Provide the (x, y) coordinate of the cell's center where the given text is located.  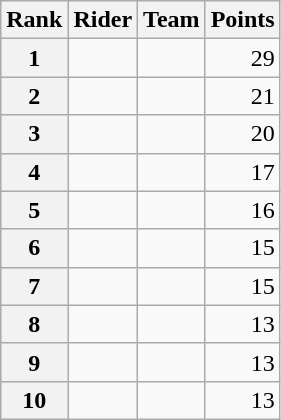
2 (34, 96)
5 (34, 210)
Points (242, 20)
17 (242, 172)
1 (34, 58)
10 (34, 400)
Rider (103, 20)
8 (34, 324)
3 (34, 134)
29 (242, 58)
9 (34, 362)
16 (242, 210)
21 (242, 96)
20 (242, 134)
7 (34, 286)
Team (172, 20)
Rank (34, 20)
6 (34, 248)
4 (34, 172)
